From the cell containing the given text, extract its center point as [X, Y] coordinate. 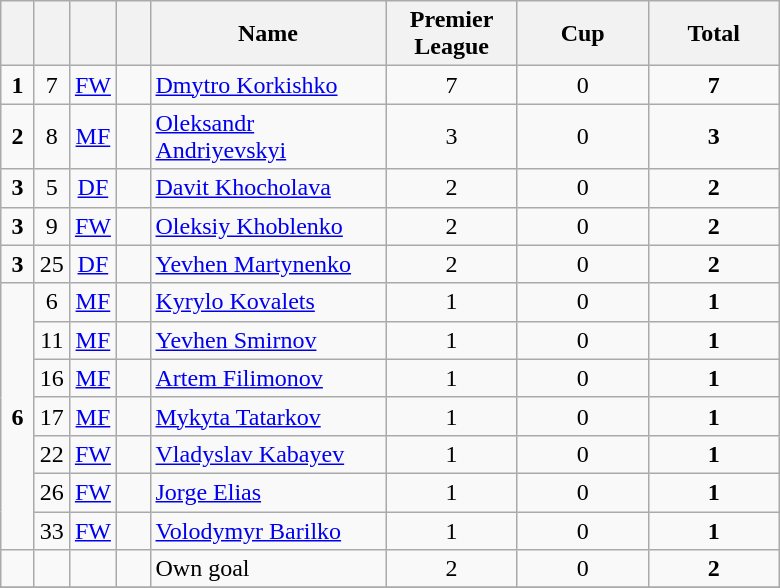
16 [52, 378]
Davit Khocholava [268, 188]
26 [52, 492]
Total [714, 34]
8 [52, 136]
33 [52, 531]
17 [52, 416]
Premier League [452, 34]
22 [52, 454]
11 [52, 340]
Oleksandr Andriyevskyi [268, 136]
5 [52, 188]
Yevhen Smirnov [268, 340]
Name [268, 34]
25 [52, 264]
Oleksiy Khoblenko [268, 226]
Yevhen Martynenko [268, 264]
Own goal [268, 569]
Kyrylo Kovalets [268, 302]
Artem Filimonov [268, 378]
Jorge Elias [268, 492]
Volodymyr Barilko [268, 531]
Mykyta Tatarkov [268, 416]
Dmytro Korkishko [268, 85]
Cup [582, 34]
Vladyslav Kabayev [268, 454]
9 [52, 226]
